From the cell containing the given text, extract its center point as (x, y) coordinate. 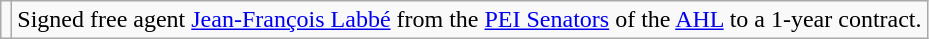
Signed free agent Jean-François Labbé from the PEI Senators of the AHL to a 1-year contract. (470, 20)
